Output the [X, Y] coordinate of the center of the cell containing the given text.  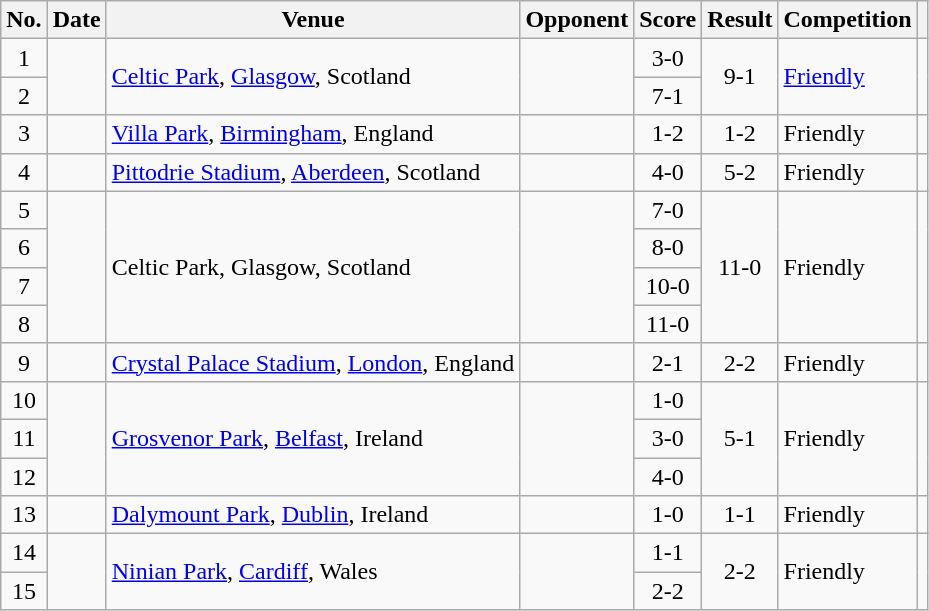
14 [24, 553]
8 [24, 324]
Grosvenor Park, Belfast, Ireland [313, 438]
7-1 [668, 96]
6 [24, 248]
Score [668, 20]
10 [24, 400]
1 [24, 58]
5 [24, 210]
7-0 [668, 210]
No. [24, 20]
5-1 [740, 438]
Crystal Palace Stadium, London, England [313, 362]
8-0 [668, 248]
Date [76, 20]
9-1 [740, 77]
Ninian Park, Cardiff, Wales [313, 572]
Competition [848, 20]
15 [24, 591]
5-2 [740, 172]
7 [24, 286]
Villa Park, Birmingham, England [313, 134]
2 [24, 96]
Venue [313, 20]
10-0 [668, 286]
9 [24, 362]
4 [24, 172]
11 [24, 438]
3 [24, 134]
Dalymount Park, Dublin, Ireland [313, 515]
Opponent [577, 20]
2-1 [668, 362]
12 [24, 477]
Pittodrie Stadium, Aberdeen, Scotland [313, 172]
13 [24, 515]
Result [740, 20]
